Extract the (X, Y) coordinate from the center of the cell holding the provided text.  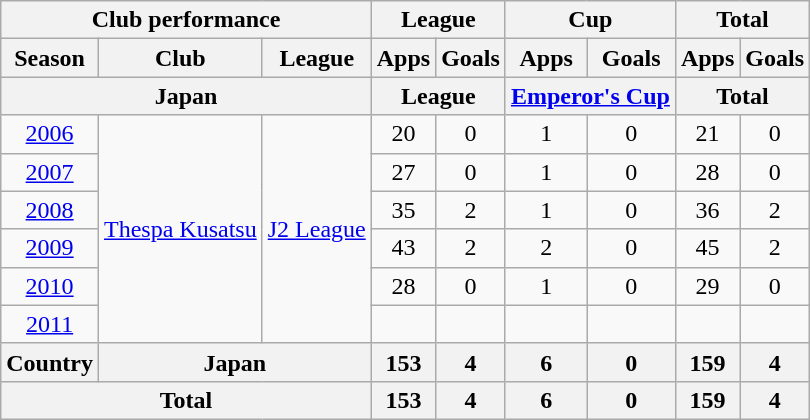
2011 (50, 324)
29 (707, 286)
2006 (50, 134)
43 (403, 248)
Thespa Kusatsu (180, 229)
Country (50, 362)
Club performance (186, 20)
20 (403, 134)
J2 League (316, 229)
2008 (50, 210)
35 (403, 210)
45 (707, 248)
21 (707, 134)
Cup (590, 20)
36 (707, 210)
2007 (50, 172)
Season (50, 58)
2009 (50, 248)
Club (180, 58)
27 (403, 172)
Emperor's Cup (590, 96)
2010 (50, 286)
